Return the (X, Y) coordinate for the center point of the cell that contains the specified text.  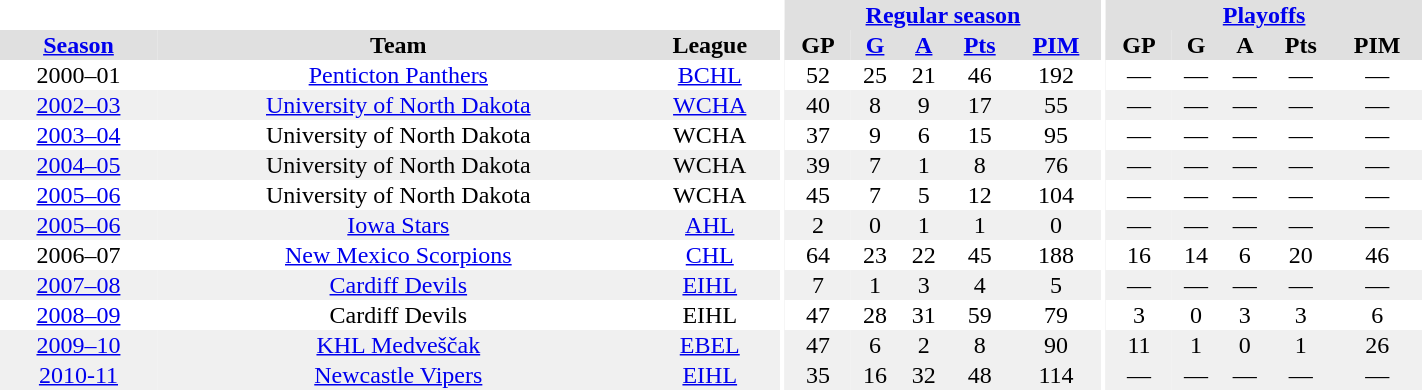
Iowa Stars (398, 225)
48 (980, 375)
192 (1056, 75)
26 (1377, 345)
90 (1056, 345)
2004–05 (78, 165)
2008–09 (78, 315)
17 (980, 105)
11 (1139, 345)
40 (818, 105)
31 (924, 315)
Newcastle Vipers (398, 375)
59 (980, 315)
32 (924, 375)
20 (1300, 255)
55 (1056, 105)
2002–03 (78, 105)
EBEL (710, 345)
21 (924, 75)
22 (924, 255)
Regular season (943, 15)
64 (818, 255)
79 (1056, 315)
Playoffs (1264, 15)
14 (1196, 255)
12 (980, 195)
104 (1056, 195)
23 (876, 255)
37 (818, 135)
188 (1056, 255)
28 (876, 315)
76 (1056, 165)
39 (818, 165)
League (710, 45)
2003–04 (78, 135)
Season (78, 45)
2009–10 (78, 345)
2000–01 (78, 75)
114 (1056, 375)
35 (818, 375)
Penticton Panthers (398, 75)
52 (818, 75)
Team (398, 45)
25 (876, 75)
CHL (710, 255)
New Mexico Scorpions (398, 255)
15 (980, 135)
4 (980, 285)
2010-11 (78, 375)
KHL Medveščak (398, 345)
2006–07 (78, 255)
BCHL (710, 75)
AHL (710, 225)
2007–08 (78, 285)
95 (1056, 135)
